Capture the cell that displays the provided text and extract its (x, y) central coordinate. 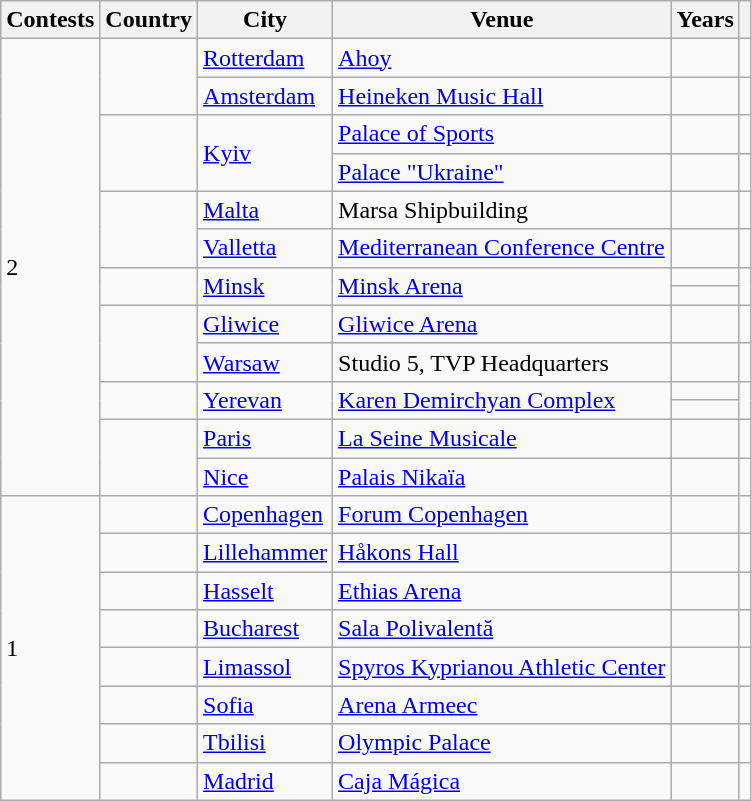
Tbilisi (266, 743)
Minsk Arena (502, 286)
City (266, 20)
Hasselt (266, 591)
2 (50, 268)
Malta (266, 210)
Lillehammer (266, 553)
Håkons Hall (502, 553)
La Seine Musicale (502, 438)
Valletta (266, 248)
Minsk (266, 286)
Karen Demirchyan Complex (502, 400)
Bucharest (266, 629)
Caja Mágica (502, 781)
Copenhagen (266, 515)
Paris (266, 438)
Yerevan (266, 400)
Contests (50, 20)
Venue (502, 20)
Amsterdam (266, 96)
1 (50, 648)
Arena Armeec (502, 705)
Limassol (266, 667)
Madrid (266, 781)
Kyiv (266, 153)
Nice (266, 477)
Rotterdam (266, 58)
Sofia (266, 705)
Palace of Sports (502, 134)
Mediterranean Conference Centre (502, 248)
Gliwice Arena (502, 324)
Ethias Arena (502, 591)
Sala Polivalentă (502, 629)
Gliwice (266, 324)
Olympic Palace (502, 743)
Years (705, 20)
Spyros Kyprianou Athletic Center (502, 667)
Marsa Shipbuilding (502, 210)
Palais Nikaïa (502, 477)
Studio 5, TVP Headquarters (502, 362)
Country (149, 20)
Warsaw (266, 362)
Palace "Ukraine" (502, 172)
Forum Copenhagen (502, 515)
Heineken Music Hall (502, 96)
Ahoy (502, 58)
